Detect which cell encompasses the target text, then output its [x, y] center coordinate. 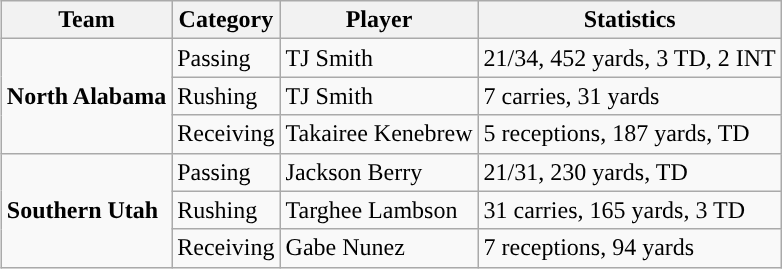
Takairee Kenebrew [379, 134]
Targhee Lambson [379, 210]
Gabe Nunez [379, 248]
Team [86, 20]
21/31, 230 yards, TD [630, 172]
Category [226, 20]
Jackson Berry [379, 172]
Southern Utah [86, 210]
31 carries, 165 yards, 3 TD [630, 210]
7 receptions, 94 yards [630, 248]
7 carries, 31 yards [630, 96]
21/34, 452 yards, 3 TD, 2 INT [630, 58]
Player [379, 20]
5 receptions, 187 yards, TD [630, 134]
North Alabama [86, 96]
Statistics [630, 20]
